Return (x, y) of the center of cell containing provided text 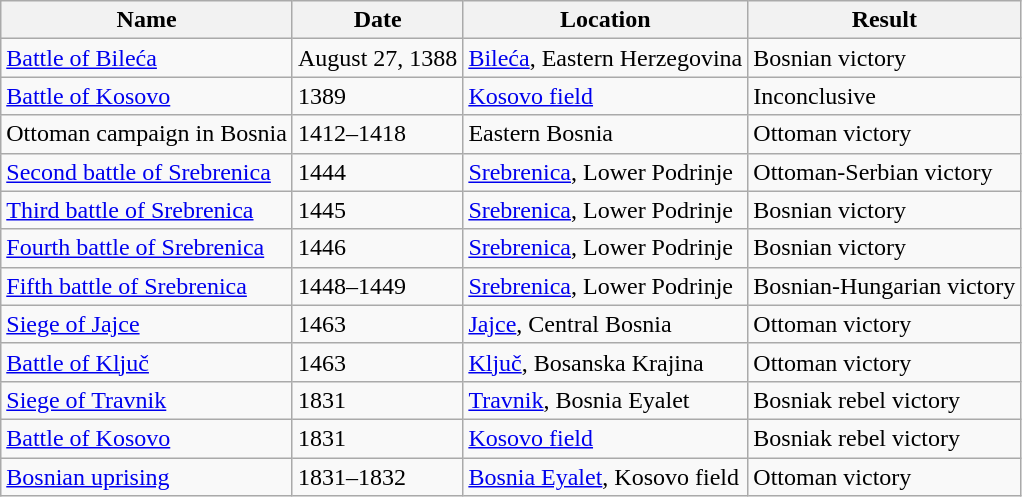
Result (884, 20)
Travnik, Bosnia Eyalet (606, 400)
Ottoman campaign in Bosnia (147, 134)
Bileća, Eastern Herzegovina (606, 58)
Second battle of Srebrenica (147, 172)
Location (606, 20)
1389 (377, 96)
Date (377, 20)
1412–1418 (377, 134)
Eastern Bosnia (606, 134)
Fourth battle of Srebrenica (147, 248)
Bosnian-Hungarian victory (884, 286)
Third battle of Srebrenica (147, 210)
1445 (377, 210)
1448–1449 (377, 286)
1446 (377, 248)
Bosnian uprising (147, 477)
Battle of Bileća (147, 58)
Bosnia Eyalet, Kosovo field (606, 477)
Ottoman-Serbian victory (884, 172)
Name (147, 20)
Siege of Jajce (147, 324)
Siege of Travnik (147, 400)
Fifth battle of Srebrenica (147, 286)
Jajce, Central Bosnia (606, 324)
Inconclusive (884, 96)
Ključ, Bosanska Krajina (606, 362)
August 27, 1388 (377, 58)
Battle of Ključ (147, 362)
1831–1832 (377, 477)
1444 (377, 172)
